From the cell containing the given text, extract its center point as [X, Y] coordinate. 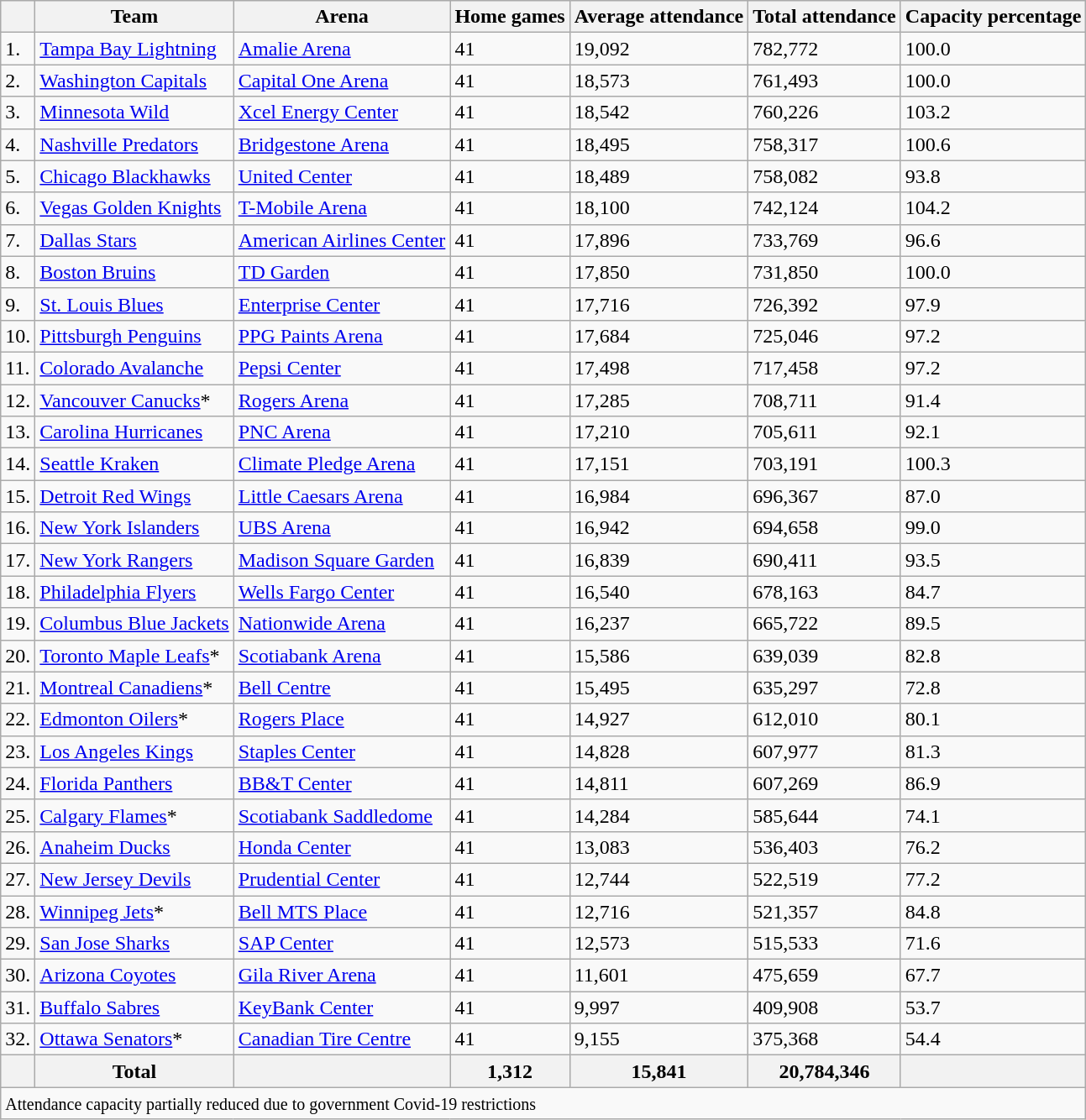
761,493 [825, 81]
16,839 [658, 560]
Total [134, 1071]
Average attendance [658, 17]
Boston Bruins [134, 272]
Xcel Energy Center [342, 113]
84.8 [993, 911]
28. [18, 911]
725,046 [825, 336]
KeyBank Center [342, 1007]
20,784,346 [825, 1071]
708,711 [825, 400]
Detroit Red Wings [134, 496]
607,977 [825, 751]
13,083 [658, 847]
Prudential Center [342, 879]
71.6 [993, 944]
536,403 [825, 847]
Philadelphia Flyers [134, 592]
SAP Center [342, 944]
TD Garden [342, 272]
67.7 [993, 976]
Edmonton Oilers* [134, 720]
31. [18, 1007]
Bridgestone Arena [342, 144]
Los Angeles Kings [134, 751]
Capital One Arena [342, 81]
104.2 [993, 208]
Wells Fargo Center [342, 592]
16,942 [658, 528]
635,297 [825, 688]
17,716 [658, 304]
726,392 [825, 304]
612,010 [825, 720]
14,828 [658, 751]
21. [18, 688]
6. [18, 208]
Ottawa Senators* [134, 1039]
Carolina Hurricanes [134, 432]
17,285 [658, 400]
18,100 [658, 208]
12,716 [658, 911]
16,984 [658, 496]
87.0 [993, 496]
100.6 [993, 144]
77.2 [993, 879]
12,573 [658, 944]
17. [18, 560]
Amalie Arena [342, 49]
17,151 [658, 464]
742,124 [825, 208]
Staples Center [342, 751]
16,540 [658, 592]
Rogers Place [342, 720]
86.9 [993, 783]
30. [18, 976]
Dallas Stars [134, 240]
4. [18, 144]
Montreal Canadiens* [134, 688]
New York Rangers [134, 560]
Rogers Arena [342, 400]
80.1 [993, 720]
Enterprise Center [342, 304]
Colorado Avalanche [134, 368]
Pittsburgh Penguins [134, 336]
17,684 [658, 336]
9,997 [658, 1007]
84.7 [993, 592]
7. [18, 240]
758,082 [825, 176]
93.5 [993, 560]
18,495 [658, 144]
375,368 [825, 1039]
Anaheim Ducks [134, 847]
705,611 [825, 432]
Climate Pledge Arena [342, 464]
Pepsi Center [342, 368]
Scotiabank Saddledome [342, 815]
23. [18, 751]
9,155 [658, 1039]
Scotiabank Arena [342, 656]
Gila River Arena [342, 976]
665,722 [825, 624]
Florida Panthers [134, 783]
Seattle Kraken [134, 464]
Arizona Coyotes [134, 976]
92.1 [993, 432]
5. [18, 176]
Bell MTS Place [342, 911]
PNC Arena [342, 432]
758,317 [825, 144]
1,312 [510, 1071]
3. [18, 113]
Minnesota Wild [134, 113]
14,284 [658, 815]
32. [18, 1039]
United Center [342, 176]
14,927 [658, 720]
14,811 [658, 783]
74.1 [993, 815]
Little Caesars Arena [342, 496]
17,850 [658, 272]
703,191 [825, 464]
New York Islanders [134, 528]
10. [18, 336]
Toronto Maple Leafs* [134, 656]
521,357 [825, 911]
91.4 [993, 400]
72.8 [993, 688]
27. [18, 879]
Total attendance [825, 17]
82.8 [993, 656]
15,495 [658, 688]
12,744 [658, 879]
99.0 [993, 528]
25. [18, 815]
103.2 [993, 113]
11. [18, 368]
20. [18, 656]
Nationwide Arena [342, 624]
19. [18, 624]
Bell Centre [342, 688]
Capacity percentage [993, 17]
585,644 [825, 815]
Columbus Blue Jackets [134, 624]
22. [18, 720]
Winnipeg Jets* [134, 911]
694,658 [825, 528]
15,841 [658, 1071]
717,458 [825, 368]
14. [18, 464]
54.4 [993, 1039]
29. [18, 944]
T-Mobile Arena [342, 208]
8. [18, 272]
9. [18, 304]
PPG Paints Arena [342, 336]
18,573 [658, 81]
Washington Capitals [134, 81]
782,772 [825, 49]
Buffalo Sabres [134, 1007]
515,533 [825, 944]
96.6 [993, 240]
18,542 [658, 113]
18,489 [658, 176]
Attendance capacity partially reduced due to government Covid-19 restrictions [543, 1103]
11,601 [658, 976]
733,769 [825, 240]
522,519 [825, 879]
Calgary Flames* [134, 815]
Arena [342, 17]
26. [18, 847]
13. [18, 432]
Madison Square Garden [342, 560]
409,908 [825, 1007]
76.2 [993, 847]
97.9 [993, 304]
16. [18, 528]
760,226 [825, 113]
639,039 [825, 656]
15. [18, 496]
12. [18, 400]
696,367 [825, 496]
BB&T Center [342, 783]
17,498 [658, 368]
100.3 [993, 464]
18. [18, 592]
19,092 [658, 49]
1. [18, 49]
24. [18, 783]
Chicago Blackhawks [134, 176]
16,237 [658, 624]
Vancouver Canucks* [134, 400]
Canadian Tire Centre [342, 1039]
2. [18, 81]
New Jersey Devils [134, 879]
American Airlines Center [342, 240]
17,210 [658, 432]
San Jose Sharks [134, 944]
Home games [510, 17]
St. Louis Blues [134, 304]
UBS Arena [342, 528]
Nashville Predators [134, 144]
89.5 [993, 624]
Team [134, 17]
607,269 [825, 783]
93.8 [993, 176]
Vegas Golden Knights [134, 208]
15,586 [658, 656]
475,659 [825, 976]
17,896 [658, 240]
Honda Center [342, 847]
Tampa Bay Lightning [134, 49]
678,163 [825, 592]
81.3 [993, 751]
53.7 [993, 1007]
731,850 [825, 272]
690,411 [825, 560]
